Capture the cell that displays the provided text and extract its (x, y) central coordinate. 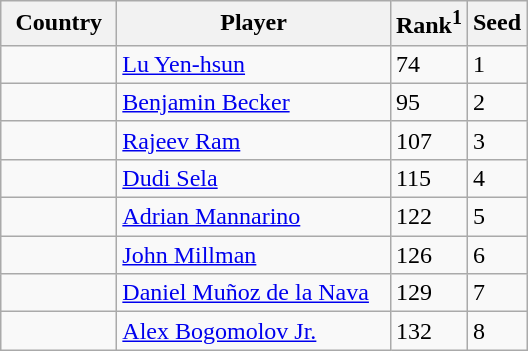
Rajeev Ram (254, 140)
Daniel Muñoz de la Nava (254, 293)
4 (496, 178)
Country (59, 24)
74 (428, 64)
1 (496, 64)
7 (496, 293)
Player (254, 24)
122 (428, 217)
Alex Bogomolov Jr. (254, 331)
95 (428, 102)
5 (496, 217)
126 (428, 255)
Benjamin Becker (254, 102)
Lu Yen-hsun (254, 64)
8 (496, 331)
6 (496, 255)
Adrian Mannarino (254, 217)
Seed (496, 24)
3 (496, 140)
Rank1 (428, 24)
115 (428, 178)
John Millman (254, 255)
107 (428, 140)
129 (428, 293)
132 (428, 331)
Dudi Sela (254, 178)
2 (496, 102)
